Return (x, y) of the center of cell containing provided text 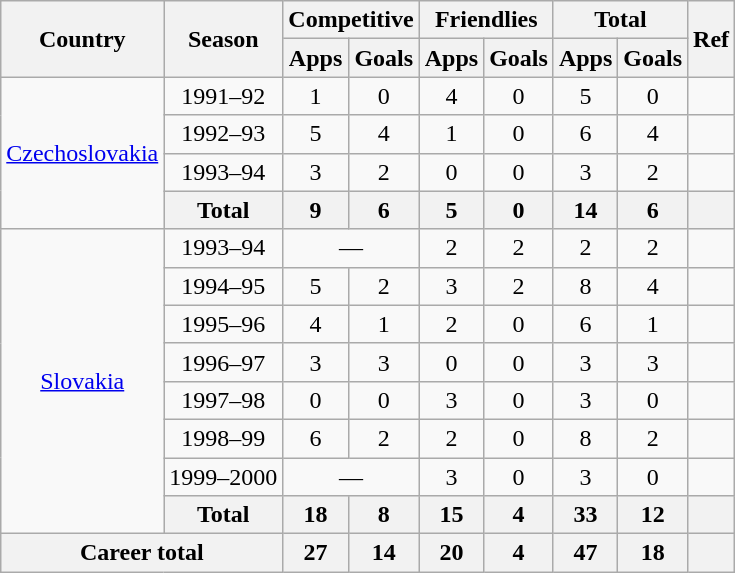
15 (451, 515)
1998–99 (224, 438)
Czechoslovakia (82, 153)
Slovakia (82, 381)
47 (585, 553)
12 (653, 515)
1997–98 (224, 400)
Season (224, 39)
Competitive (351, 20)
27 (316, 553)
Ref (712, 39)
1996–97 (224, 362)
Career total (142, 553)
1999–2000 (224, 477)
Friendlies (486, 20)
1992–93 (224, 134)
1995–96 (224, 324)
33 (585, 515)
Country (82, 39)
1994–95 (224, 286)
20 (451, 553)
1991–92 (224, 96)
9 (316, 210)
